Detect which cell encompasses the target text, then output its (X, Y) center coordinate. 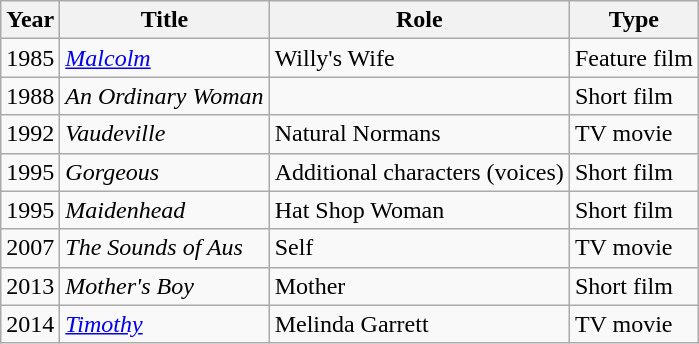
1985 (30, 58)
1988 (30, 96)
Maidenhead (164, 210)
Hat Shop Woman (419, 210)
An Ordinary Woman (164, 96)
The Sounds of Aus (164, 248)
2013 (30, 286)
1992 (30, 134)
Vaudeville (164, 134)
Malcolm (164, 58)
Role (419, 20)
Natural Normans (419, 134)
2007 (30, 248)
Mother (419, 286)
2014 (30, 324)
Mother's Boy (164, 286)
Additional characters (voices) (419, 172)
Willy's Wife (419, 58)
Feature film (634, 58)
Gorgeous (164, 172)
Title (164, 20)
Self (419, 248)
Year (30, 20)
Type (634, 20)
Timothy (164, 324)
Melinda Garrett (419, 324)
